From the cell containing the given text, extract its center point as (x, y) coordinate. 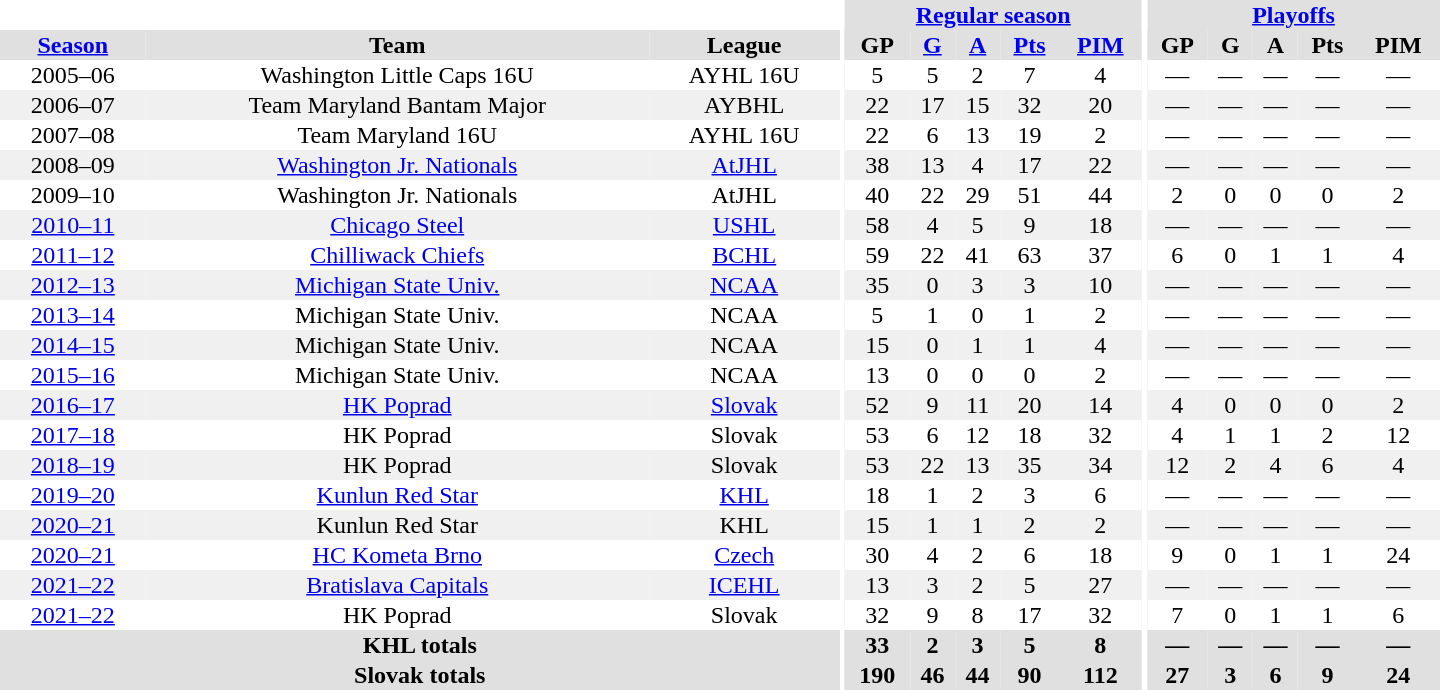
2018–19 (73, 465)
41 (978, 255)
19 (1030, 135)
10 (1100, 285)
2017–18 (73, 435)
Czech (744, 555)
2011–12 (73, 255)
63 (1030, 255)
14 (1100, 405)
59 (878, 255)
90 (1030, 675)
Regular season (994, 15)
Chicago Steel (398, 225)
2010–11 (73, 225)
38 (878, 165)
Season (73, 45)
League (744, 45)
2006–07 (73, 105)
ICEHL (744, 585)
112 (1100, 675)
2015–16 (73, 375)
37 (1100, 255)
Slovak totals (420, 675)
2007–08 (73, 135)
Playoffs (1294, 15)
Team (398, 45)
30 (878, 555)
2019–20 (73, 495)
2012–13 (73, 285)
BCHL (744, 255)
2013–14 (73, 315)
Bratislava Capitals (398, 585)
Team Maryland 16U (398, 135)
2008–09 (73, 165)
46 (932, 675)
2005–06 (73, 75)
HC Kometa Brno (398, 555)
2009–10 (73, 195)
AYBHL (744, 105)
190 (878, 675)
51 (1030, 195)
Team Maryland Bantam Major (398, 105)
34 (1100, 465)
2014–15 (73, 345)
2016–17 (73, 405)
58 (878, 225)
Washington Little Caps 16U (398, 75)
11 (978, 405)
Chilliwack Chiefs (398, 255)
KHL totals (420, 645)
40 (878, 195)
33 (878, 645)
USHL (744, 225)
52 (878, 405)
29 (978, 195)
